Extract the (x, y) coordinate from the center of the cell holding the provided text.  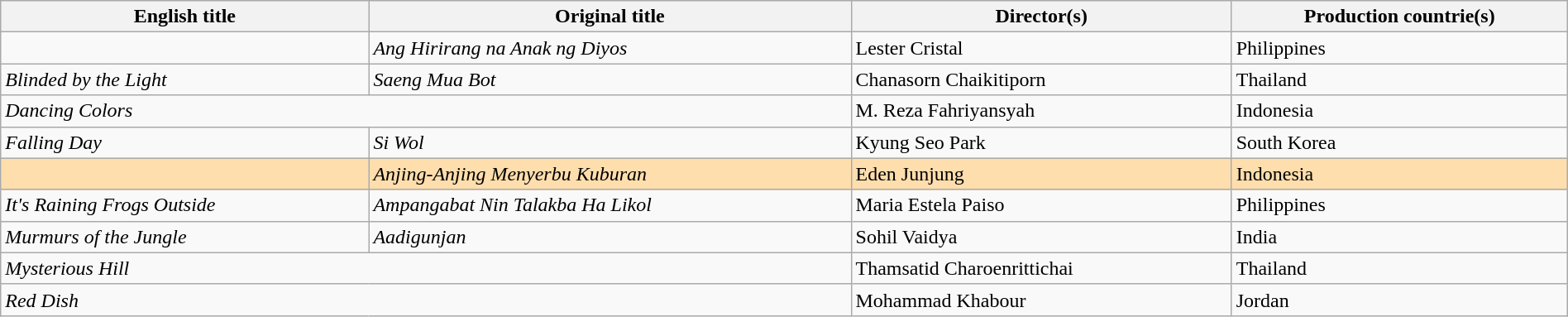
Director(s) (1041, 17)
South Korea (1399, 142)
Anjing-Anjing Menyerbu Kuburan (610, 174)
Thamsatid Charoenrittichai (1041, 268)
Si Wol (610, 142)
Sohil Vaidya (1041, 237)
Lester Cristal (1041, 48)
Ampangabat Nin Talakba Ha Likol (610, 205)
English title (185, 17)
Maria Estela Paiso (1041, 205)
Chanasorn Chaikitiporn (1041, 79)
Kyung Seo Park (1041, 142)
Original title (610, 17)
Murmurs of the Jungle (185, 237)
India (1399, 237)
Saeng Mua Bot (610, 79)
Production countrie(s) (1399, 17)
Falling Day (185, 142)
M. Reza Fahriyansyah (1041, 111)
Mohammad Khabour (1041, 300)
It's Raining Frogs Outside (185, 205)
Blinded by the Light (185, 79)
Eden Junjung (1041, 174)
Aadigunjan (610, 237)
Jordan (1399, 300)
Red Dish (426, 300)
Ang Hirirang na Anak ng Diyos (610, 48)
Dancing Colors (426, 111)
Mysterious Hill (426, 268)
